Scan for the cell matching the given text and deliver its [x, y] coordinate at center. 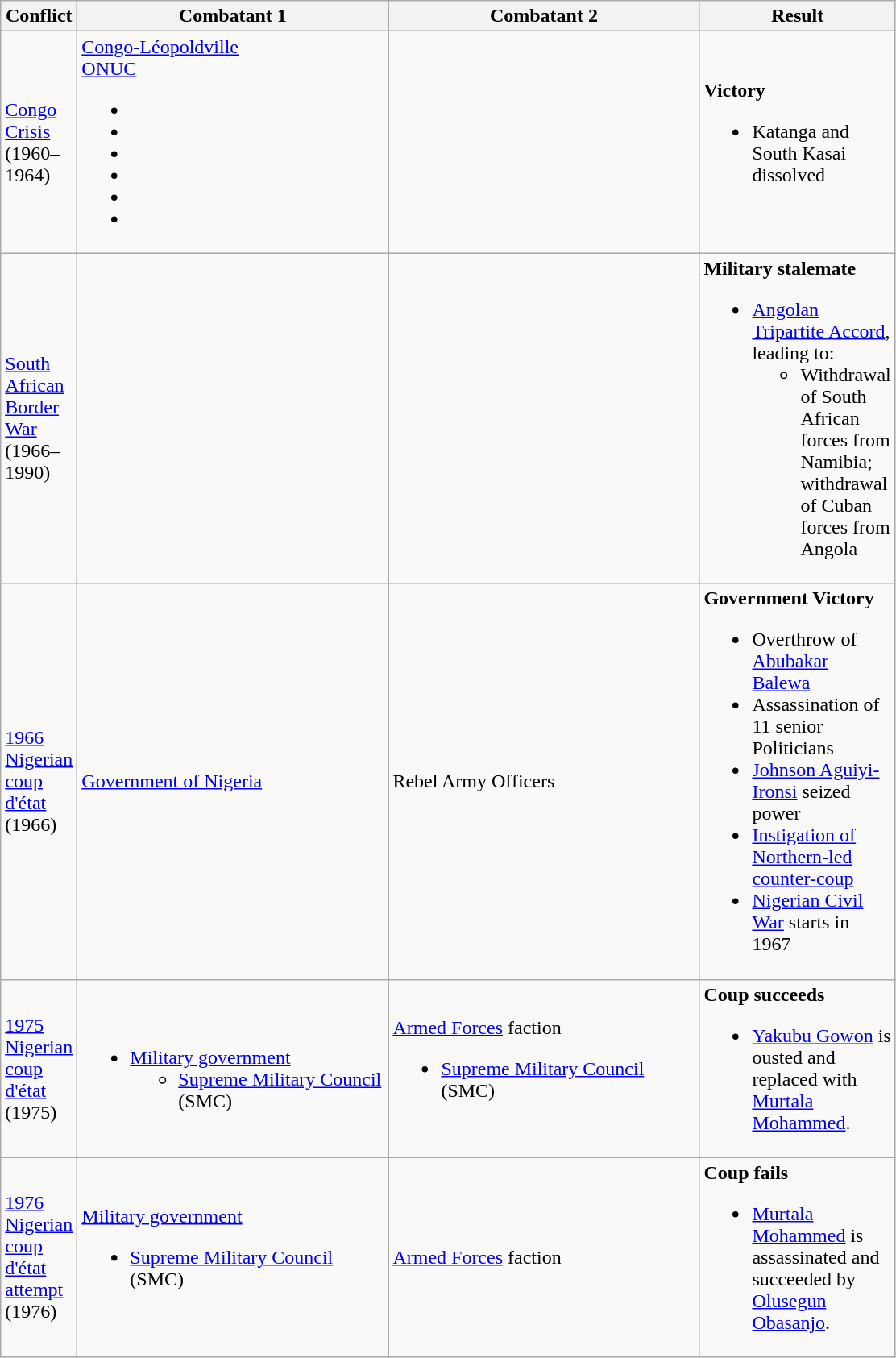
Government of Nigeria [233, 782]
1976 Nigerian coup d'état attempt(1976) [39, 1257]
Congo Crisis(1960–1964) [39, 142]
1966 Nigerian coup d'état(1966) [39, 782]
Coup succeedsYakubu Gowon is ousted and replaced with Murtala Mohammed. [798, 1069]
Armed Forces faction [544, 1257]
Coup failsMurtala Mohammed is assassinated and succeeded by Olusegun Obasanjo. [798, 1257]
South African Border War(1966–1990) [39, 418]
1975 Nigerian coup d'état(1975) [39, 1069]
Military stalemateAngolan Tripartite Accord, leading to:Withdrawal of South African forces from Namibia; withdrawal of Cuban forces from Angola [798, 418]
Rebel Army Officers [544, 782]
Result [798, 16]
Combatant 2 [544, 16]
Armed Forces factionSupreme Military Council (SMC) [544, 1069]
VictoryKatanga and South Kasai dissolved [798, 142]
Congo-Léopoldville ONUC [233, 142]
Combatant 1 [233, 16]
Conflict [39, 16]
